Return (x, y) of the center of cell containing provided text 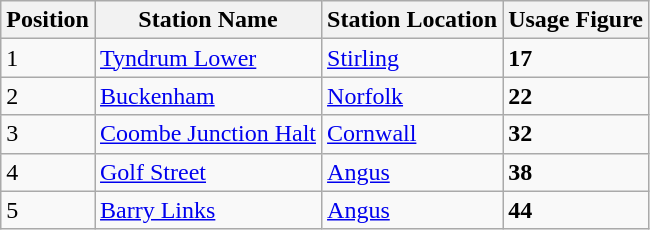
Tyndrum Lower (208, 58)
Station Location (412, 20)
17 (576, 58)
Golf Street (208, 172)
Station Name (208, 20)
Barry Links (208, 210)
3 (48, 134)
22 (576, 96)
1 (48, 58)
Cornwall (412, 134)
32 (576, 134)
Usage Figure (576, 20)
Norfolk (412, 96)
Coombe Junction Halt (208, 134)
2 (48, 96)
Position (48, 20)
Stirling (412, 58)
4 (48, 172)
Buckenham (208, 96)
44 (576, 210)
38 (576, 172)
5 (48, 210)
